Return (x, y) of the center of cell containing provided text 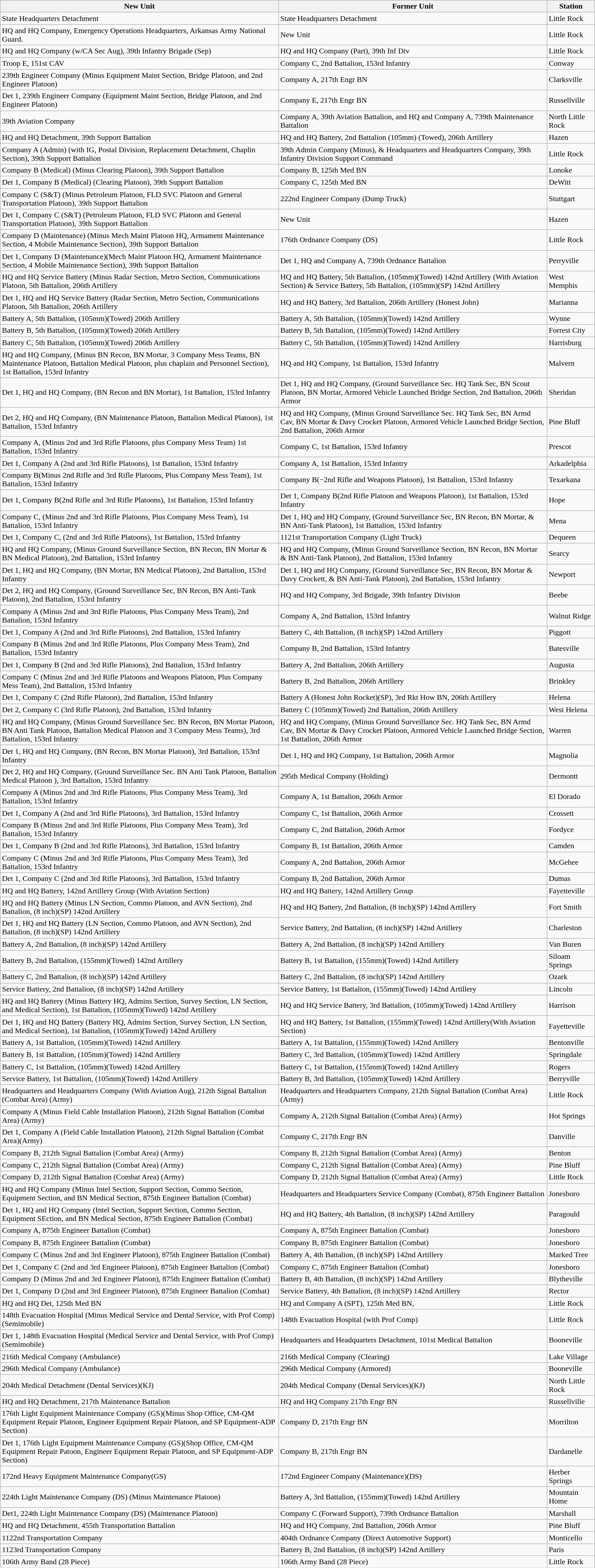
Service Battery, 1st Battalion, (155mm)(Towed) 142nd Artillery (413, 989)
Springdale (571, 1054)
McGehee (571, 862)
Det 1, HQ and HQ Company, 1st Battalion, 206th Armor (413, 755)
Battery C, 1st Battalion, (155mm)(Towed) 142nd Artillery (413, 1067)
West Memphis (571, 282)
Det 1, HQ and Company A, 739th Ordnance Battalion (413, 261)
Company A (Minus Field Cable Installation Platoon), 212th Signal Battalion (Combat Area) (Army) (140, 1116)
Company C (Minus 2nd and 3rd Rifle Platoons and Weapons Platoon, Plus Company Mess Team), 2nd Battalion, 153rd Infantry (140, 681)
Battery B, 2nd Battalion, (155mm)(Towed) 142nd Artillery (140, 960)
HQ and HQ Battery, 142nd Artillery Group (With Aviation Section) (140, 891)
239th Engineer Company (Minus Equipment Maint Section, Bridge Platoon, and 2nd Engineer Platoon) (140, 79)
Battery C, 4th Battalion, (8 inch)(SP) 142nd Artillery (413, 632)
Company B, 217th Engr BN (413, 1451)
HQ and HQ Service Battery, 3rd Battalion, (105mm)(Towed) 142nd Artillery (413, 1006)
HQ and HQ Detachment, 455th Transportation Battalion (140, 1525)
HQ and HQ Detachment, 39th Support Battalion (140, 137)
HQ and HQ Company, (Minus Ground Surveillance Section, BN Recon, BN Mortar & BN Medical Platoon), 2nd Battalion, 153rd Infantry (140, 554)
Det 1, Company C (2nd and 3rd Engineer Platoon), 875th Engineer Battalion (Combat) (140, 1267)
Battery B, 2nd Battalion, 206th Artillery (413, 681)
Company D, 217th Engr BN (413, 1422)
Company A, (Minus 2nd and 3rd Rifle Platoons, plus Company Mess Team) 1st Battalion, 153rd Infantry (140, 447)
HQ and HQ Company, 2nd Battalion, 206th Armor (413, 1525)
Ozark (571, 977)
Monticello (571, 1537)
Company C (Forward Support), 739th Ordnance Battalion (413, 1513)
Marked Tree (571, 1255)
Company C, 1st Battalion, 206th Armor (413, 813)
Company A, 1st Battalion, 153rd Infantry (413, 463)
Company C, 125th Med BN (413, 182)
148th Evacuation Hospital (with Prof Comp) (413, 1319)
Wynne (571, 318)
Harrison (571, 1006)
Hope (571, 500)
Det 1, HQ and HQ Battery (Battery HQ, Admins Section, Survey Section, LN Section, and Medical Section), 1st Battalion, (105mm)(Towed) 142nd Artillery (140, 1026)
HQ and Company A (SPT), 125th Med BN, (413, 1303)
HQ and HQ Battery, 142nd Artillery Group (413, 891)
Det 1, HQ and HQ Company, (Ground Surveillance Sec, BN Recon, BN Mortar, & BN Anti-Tank Platoon), 1st Battalion, 153rd Infantry (413, 521)
295th Medical Company (Holding) (413, 776)
Battery A, 2nd Battalion, 206th Artillery (413, 665)
216th Medical Company (Clearing) (413, 1357)
Company A, 212th Signal Battalion (Combat Area) (Army) (413, 1116)
Company A, 2nd Battalion, 153rd Infantry (413, 616)
Company A, 217th Engr BN (413, 79)
Det 1, Company C (2nd and 3rd Rifle Platoons), 3rd Battalion, 153rd Infantry (140, 879)
El Dorado (571, 796)
216th Medical Company (Ambulance) (140, 1357)
Service Battery, 4th Battalion, (8 inch)(SP) 142nd Artillery (413, 1291)
HQ and HQ Company, (Minus Ground Surveillance Section, BN Recon, BN Mortar & BN Anti-Tank Platoon), 2nd Battalion, 153rd Infantry (413, 554)
Dequeen (571, 537)
Dumas (571, 879)
Malvern (571, 363)
176th Ordnance Company (DS) (413, 240)
HQ and HQ Company, 3rd Brigade, 39th Infantry Division (413, 595)
172nd Engineer Company (Maintenance)(DS) (413, 1476)
Prescot (571, 447)
Charleston (571, 928)
HQ and HQ Battery, 1st Battalion, (155mm)(Towed) 142nd Artillery(With Aviation Section) (413, 1026)
Det 1, Company B(2nd Rifle and 3rd Rifle Platoons), 1st Battalion, 153rd Infantry (140, 500)
HQ and HQ Company (w/CA Sec Aug), 39th Infantry Brigade (Sep) (140, 51)
Rector (571, 1291)
Det 1, HQ and HQ Battery (LN Section, Commo Platoon, and AVN Section), 2nd Battalion, (8 inch)(SP) 142nd Artillery (140, 928)
1122nd Transportation Company (140, 1537)
Searcy (571, 554)
Battery B, 5th Battalion, (105mm)(Towed) 142nd Artillery (413, 331)
39th Aviation Company (140, 121)
Company B(−2nd Rifle and Weapons Platoon), 1st Battalion, 153rd Infantry (413, 479)
HQ and HQ Battery (Minus LN Section, Commo Platoon, and AVN Section), 2nd Battalion, (8 inch)(SP) 142nd Artillery (140, 907)
Company D (Minus 2nd and 3rd Engineer Platoon), 875th Engineer Battalion (Combat) (140, 1279)
Det 1, HQ and HQ Company, (Ground Surveillance Sec, BN Recon, BN Mortar & Davy Crockett, & BN Anti-Tank Platoon), 2nd Battalion, 153rd Infantry (413, 575)
Blytheville (571, 1279)
Benton (571, 1153)
HQ and HQ Battery, 3rd Battalion, 206th Artillery (Honest John) (413, 302)
Det 1, HQ and HQ Company (Intel Section, Support Section, Commo Section, Equipment SEction, and BN Medical Section, 875th Engineer Battalion (Combat) (140, 1214)
Battery B, 1st Battalion, (155mm)(Towed) 142nd Artillery (413, 960)
Det 1, 148th Evacuation Hospital (Medical Service and Dental Service, with Prof Comp)(Semimobile) (140, 1340)
Company C (Minus 2nd and 3rd Engineer Platoon), 875th Engineer Battalion (Combat) (140, 1255)
Headquarters and Headquarters Company (With Aviation Aug), 212th Signal Battalion (Combat Area) (Army) (140, 1095)
Det 2, HQ and HQ Company, (Ground Surveillance Sec. BN Anti Tank Platoon, Battalion Medical Platoon ), 3rd Battalion, 153rd Infantry (140, 776)
296th Medical Company (Ambulance) (140, 1369)
Berryville (571, 1079)
Det 1, Company C (S&T) (Petroleum Platoon, FLD SVC Platoon and General Transportation Platoon), 39th Support Battalion (140, 219)
Fordyce (571, 829)
Marshall (571, 1513)
West Helena (571, 710)
Det 1, Company B (2nd and 3rd Rifle Platoons), 2nd Battalion, 153rd Infantry (140, 665)
Det 1, Company A (2nd and 3rd Rifle Platoons), 1st Battalion, 153rd Infantry (140, 463)
Det 1, HQ and HQ Company, (BN Mortar, BN Medical Platoon), 2nd Battalion, 153rd Infantry (140, 575)
Company C (Minus 2nd and 3rd Rifle Platoons, Plus Company Mess Team), 3rd Battalion, 153rd Infantry (140, 862)
Company B (Minus 2nd and 3rd Rifle Platoons, Plus Company Mess Team), 2nd Battalion, 153rd Infantry (140, 648)
Stuttgart (571, 198)
HQ and HQ Det, 125th Med BN (140, 1303)
Headquarters and Headquarters Service Company (Combat), 875th Engineer Battalion (413, 1194)
HQ and HQ Company, 1st Battalion, 153rd Infantry (413, 363)
Battery C, 3rd Battalion, (105mm)(Towed) 142nd Artillery (413, 1054)
Brinkley (571, 681)
Van Buren (571, 944)
Det 1, Company A (Field Cable Installation Platoon), 212th Signal Battalion (Combat Area)(Army) (140, 1136)
Company C, 875th Engineer Battalion (Combat) (413, 1267)
Lincoln (571, 989)
Battery B, 2nd Battalion, (8 inch)(SP) 142nd Artillery (413, 1550)
Magnolia (571, 755)
Battery A, 4th Battalion, (8 inch)(SP) 142nd Artillery (413, 1255)
Company C (S&T) (Minus Petroleum Platoon, FLD SVC Platoon and General Transportation Platoon), 39th Support Battalion (140, 198)
Battery B, 4th Battalion, (8 inch)(SP) 142nd Artillery (413, 1279)
222nd Engineer Company (Dump Truck) (413, 198)
Station (571, 6)
Mountain Home (571, 1497)
HQ and HQ Battery (Minus Battery HQ, Admins Section, Survey Section, LN Section, and Medical Section), 1st Battalion, (105mm)(Towed) 142nd Artillery (140, 1006)
Company B, 2nd Battalion, 206th Armor (413, 879)
Walnut Ridge (571, 616)
Texarkana (571, 479)
Company A, 39th Aviation Battalion, and HQ and Company A, 739th Maintenance Battalion (413, 121)
148th Evacuation Hospital (Minus Medical Service and Dental Service, with Prof Comp)(Semimobile) (140, 1319)
Lonoke (571, 170)
Paragould (571, 1214)
Company E, 217th Engr BN (413, 100)
Battery A, 5th Battalion, (105mm)(Towed) 206th Artillery (140, 318)
Det 1, Company C (2nd Rifle Platoon), 2nd Battalion, 153rd Infantry (140, 698)
296th Medical Company (Armored) (413, 1369)
Herber Springs (571, 1476)
Det 1, HQ and HQ Company, (BN Recon, BN Mortar Platoon), 3rd Battalion, 153rd Infantry (140, 755)
Det 1, Company D (2nd and 3rd Engineer Platoon), 875th Engineer Battalion (Combat) (140, 1291)
Hot Springs (571, 1116)
172nd Heavy Equipment Maintenance Company(GS) (140, 1476)
Augusta (571, 665)
Former Unit (413, 6)
Battery A, 3rd Battalion, (155mm)(Towed) 142nd Artillery (413, 1497)
204th Medical Detachment (Dental Services)(KJ) (140, 1385)
Conway (571, 63)
Det 1, Company B(2nd Rifle Platoon and Weapons Platoon), 1st Battalion, 153rd Infantry (413, 500)
Battery A (Honest John Rocket)(SP), 3rd Rkt How BN, 206th Artillery (413, 698)
HQ and HQ Battery, 2nd Battalion (105mm) (Towed), 206th Artillery (413, 137)
Dermontt (571, 776)
Service Battery, 1st Battalion, (105mm)(Towed) 142nd Artillery (140, 1079)
Det 1, Company B (Medical) (Clearing Platoon), 39th Support Battalion (140, 182)
Fort Smith (571, 907)
Mena (571, 521)
Company B, 125th Med BN (413, 170)
Clarksville (571, 79)
Battery C (105mm)(Towed) 2nd Battalion, 206th Artillery (413, 710)
Det 1, Company B (2nd and 3rd Rifle Platoons), 3rd Battalion, 153rd Infantry (140, 846)
204th Medical Company (Dental Services)(KJ) (413, 1385)
Company C, 1st Battalion, 153rd Infantry (413, 447)
Perryville (571, 261)
Camden (571, 846)
Sheridan (571, 392)
Det 1, Company A (2nd and 3rd Rifle Platoons), 3rd Battalion, 153rd Infantry (140, 813)
Company A, 2nd Battalion, 206th Armor (413, 862)
Company A (Minus 2nd and 3rd Rifle Platoons, Plus Company Mess Team), 2nd Battalion, 153rd Infantry (140, 616)
HQ and HQ Company (Part), 39th Inf Div (413, 51)
Det 2, Company C (3rd Rifle Platoon), 2nd Battalion, 153rd Infantry (140, 710)
Morrilton (571, 1422)
Headquarters and Headquarters Detachment, 101st Medical Battalion (413, 1340)
Company A, 1st Battalion, 206th Armor (413, 796)
Helena (571, 698)
HQ and HQ Company (Minus Intel Section, Support Section, Commo Section, Equipment Section, and BN Medical Section, 875th Engineer Battalion (Combat) (140, 1194)
Company B, 1st Battalion, 206th Armor (413, 846)
Company C, 2nd Battalion, 153rd Infantry (413, 63)
Company C, 217th Engr BN (413, 1136)
HQ and HQ Company, Emergency Operations Headquarters, Arkansas Army National Guard. (140, 35)
Paris (571, 1550)
HQ and HQ Service Battery (Minus Radar Section, Metro Section, Communications Platoon, 5th Battalion, 206th Artillery (140, 282)
39th Admin Company (Minus), & Headquarters and Headquarters Company, 39th Infantry Division Support Command (413, 154)
Harrisburg (571, 343)
Company B, 2nd Battalion, 153rd Infantry (413, 648)
Battery A, 1st Battalion, (105mm)(Towed) 142nd Artillery (140, 1042)
Bentonville (571, 1042)
Company D (Maintenance) (Minus Mech Maint Platoon HQ, Armament Maintenance Section, 4 Mobile Maintenance Section), 39th Support Battalion (140, 240)
Battery B, 3rd Battalion, (105mm)(Towed) 142nd Artillery (413, 1079)
Company B (Minus 2nd and 3rd Rifle Platoons, Plus Company Mess Team), 3rd Battalion, 153rd Infantry (140, 829)
Batesville (571, 648)
Det 1, Company A (2nd and 3rd Rifle Platoons), 2nd Battalion, 153rd Infantry (140, 632)
224th Light Maintenance Company (DS) (Minus Maintenance Platoon) (140, 1497)
Troop E, 151st CAV (140, 63)
Company C, 2nd Battalion, 206th Armor (413, 829)
Battery B, 5th Battalion, (105mm)(Towed) 206th Artillery (140, 331)
Crossett (571, 813)
Rogers (571, 1067)
Warren (571, 730)
Battery C, 5th Battalion, (105mm)(Towed) 142nd Artillery (413, 343)
HQ and HQ Battery, 4th Battalion, (8 inch)(SP) 142nd Artillery (413, 1214)
Company A (Minus 2nd and 3rd Rifle Platoons, Plus Company Mess Team), 3rd Battalion, 153rd Infantry (140, 796)
Headquarters and Headquarters Company, 212th Signal Battalion (Combat Area) (Army) (413, 1095)
Det 1, Company D (Maintenance)(Mech Maint Platoon HQ, Armament Maintenance Section, 4 Mobile Maintenance Section), 39th Support Battalion (140, 261)
Siloam Springs (571, 960)
1123rd Transportation Company (140, 1550)
404th Ordnance Company (Direct Automotive Support) (413, 1537)
Battery A, 5th Battalion, (105mm)(Towed) 142nd Artillery (413, 318)
Company C, (Minus 2nd and 3rd Rifle Platoons, Plus Company Mess Team), 1st Battalion, 153rd Infantry (140, 521)
Company B(Minus 2nd Rifle and 3rd Rifle Platoons, Plus Company Mess Team), 1st Battalion, 153rd Infantry (140, 479)
Battery B, 1st Battalion, (105mm)(Towed) 142nd Artillery (140, 1054)
Company A (Admin) (with IG, Postal Division, Replacement Detachment, Chaplin Section), 39th Support Battalion (140, 154)
Det 1, Company C, (2nd and 3rd Rifle Platoons), 1st Battalion, 153rd Infantry (140, 537)
Forrest City (571, 331)
Det1, 224th Light Maintenance Company (DS) (Maintenance Platoon) (140, 1513)
Piggott (571, 632)
Det 2, HQ and HQ Company, (Ground Surveillance Sec, BN Recon, BN Anti-Tank Platoon), 2nd Battalion, 153rd Infantry (140, 595)
HQ and HQ Battery, 2nd Battalion, (8 inch)(SP) 142nd Artillery (413, 907)
HQ and HQ Detachment, 217th Maintenance Battalion (140, 1401)
Det 2, HQ and HQ Company, (BN Maintenance Platoon, Battalion Medical Platoon), 1st Battalion, 153rd Infantry (140, 422)
Battery C, 5th Battalion, (105mm)(Towed) 206th Artillery (140, 343)
Arkadelphia (571, 463)
Newport (571, 575)
1121st Transportation Company (Light Truck) (413, 537)
Company B (Medical) (Minus Clearing Platoon), 39th Support Battalion (140, 170)
Lake Village (571, 1357)
DeWitt (571, 182)
Battery A, 1st Battalion, (155mm)(Towed) 142nd Artillery (413, 1042)
Danville (571, 1136)
Det 1, 239th Engineer Company (Equipment Maint Section, Bridge Platoon, and 2nd Engineer Platoon) (140, 100)
Battery C, 1st Battalion, (105mm)(Towed) 142nd Artillery (140, 1067)
Dardanelle (571, 1451)
Marianna (571, 302)
HQ and HQ Company 217th Engr BN (413, 1401)
Beebe (571, 595)
Det 1, HQ and HQ Service Battery (Radar Section, Metro Section, Communications Platoon, 5th Battalion, 206th Artillery (140, 302)
Det 1, HQ and HQ Company, (BN Recon and BN Mortar), 1st Battalion, 153rd Infantry (140, 392)
